Return (x, y) of the center of cell containing provided text 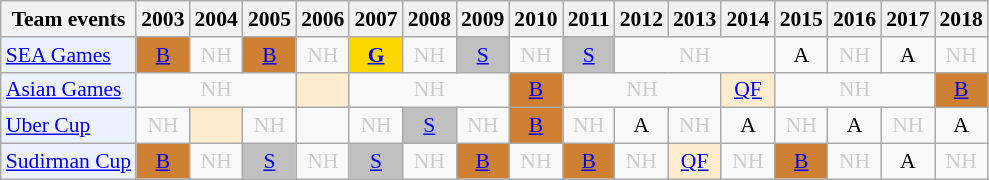
2017 (908, 19)
Sudirman Cup (68, 162)
2008 (430, 19)
2012 (642, 19)
2004 (216, 19)
2003 (162, 19)
2018 (960, 19)
G (376, 55)
2011 (589, 19)
SEA Games (68, 55)
2016 (854, 19)
2006 (322, 19)
Team events (68, 19)
2013 (694, 19)
2010 (536, 19)
Uber Cup (68, 126)
2009 (482, 19)
2015 (802, 19)
2014 (748, 19)
Asian Games (68, 90)
2007 (376, 19)
2005 (270, 19)
